Pinpoint the cell where the given text exists, returning its (x, y) midpoint coordinate. 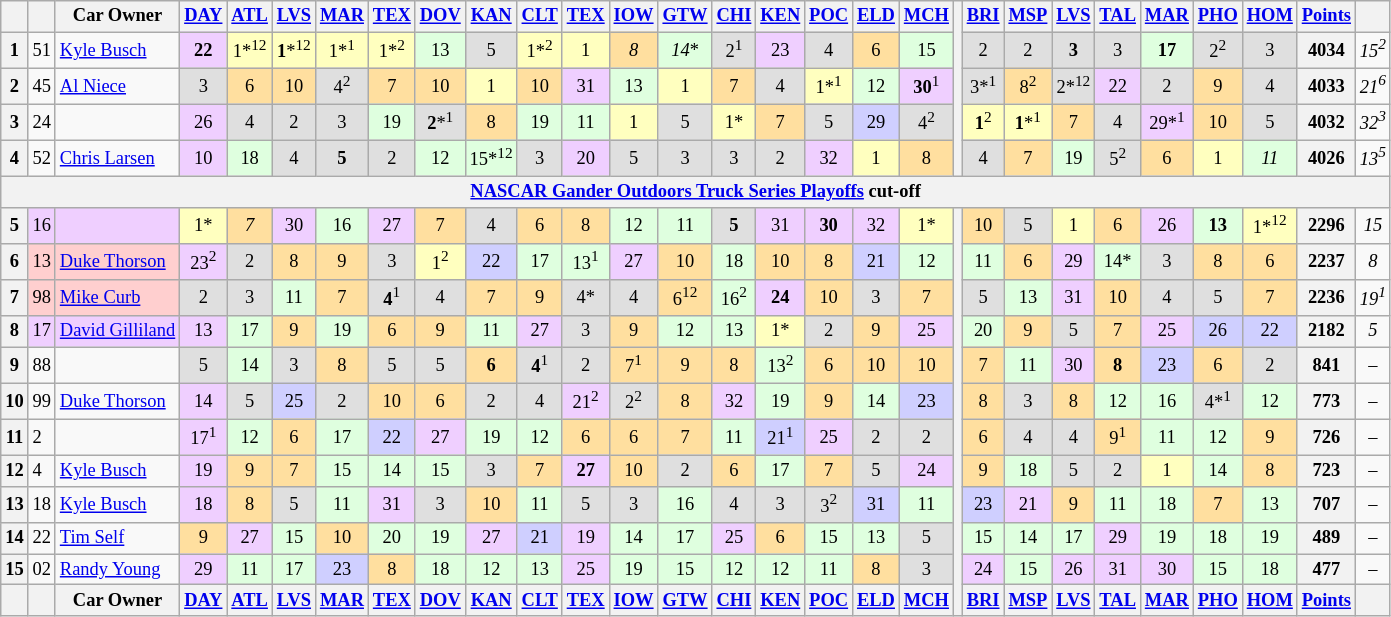
131 (586, 262)
4034 (1326, 50)
841 (1326, 365)
82 (1028, 86)
45 (42, 86)
132 (780, 365)
4026 (1326, 158)
211 (780, 437)
707 (1326, 504)
Al Niece (117, 86)
612 (685, 298)
71 (634, 365)
4033 (1326, 86)
301 (926, 86)
477 (1326, 570)
4*1 (1218, 401)
191 (1372, 298)
Mike Curb (117, 298)
3*1 (983, 86)
15*12 (491, 158)
88 (42, 365)
726 (1326, 437)
2236 (1326, 298)
2*1 (440, 122)
212 (586, 401)
91 (1118, 437)
David Gilliland (117, 332)
232 (204, 262)
99 (42, 401)
171 (204, 437)
489 (1326, 538)
216 (1372, 86)
02 (42, 570)
Randy Young (117, 570)
152 (1372, 50)
Chris Larsen (117, 158)
Tim Self (117, 538)
29*1 (1166, 122)
773 (1326, 401)
98 (42, 298)
2296 (1326, 226)
2*12 (1074, 86)
51 (42, 50)
162 (734, 298)
NASCAR Gander Outdoors Truck Series Playoffs cut-off (696, 192)
723 (1326, 470)
4* (586, 298)
2237 (1326, 262)
2182 (1326, 332)
323 (1372, 122)
135 (1372, 158)
4032 (1326, 122)
